Search for the cell housing the specified text and yield its [x, y] center coordinate. 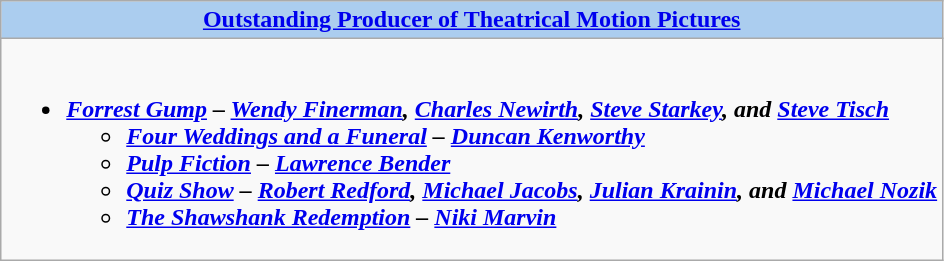
Outstanding Producer of Theatrical Motion Pictures [472, 20]
